Return the [X, Y] coordinate for the center point of the cell that contains the specified text.  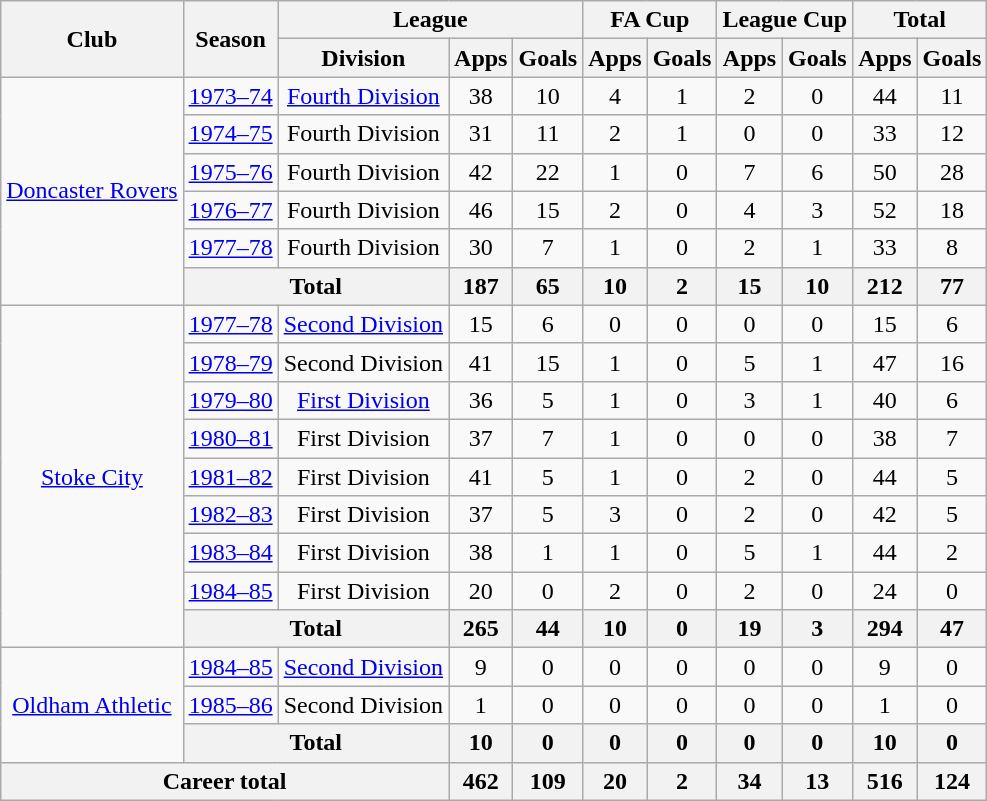
16 [952, 362]
1973–74 [230, 96]
462 [481, 781]
Stoke City [92, 476]
Career total [225, 781]
52 [885, 210]
19 [750, 629]
1975–76 [230, 172]
40 [885, 400]
1980–81 [230, 438]
Doncaster Rovers [92, 191]
65 [548, 286]
294 [885, 629]
77 [952, 286]
1976–77 [230, 210]
31 [481, 134]
36 [481, 400]
124 [952, 781]
Oldham Athletic [92, 705]
22 [548, 172]
265 [481, 629]
Division [363, 58]
50 [885, 172]
1974–75 [230, 134]
18 [952, 210]
Season [230, 39]
1981–82 [230, 477]
13 [818, 781]
1982–83 [230, 515]
187 [481, 286]
30 [481, 248]
1978–79 [230, 362]
12 [952, 134]
FA Cup [650, 20]
Club [92, 39]
1983–84 [230, 553]
109 [548, 781]
212 [885, 286]
8 [952, 248]
24 [885, 591]
League Cup [785, 20]
League [430, 20]
34 [750, 781]
28 [952, 172]
46 [481, 210]
1979–80 [230, 400]
1985–86 [230, 705]
516 [885, 781]
